Detect which cell encompasses the target text, then output its (X, Y) center coordinate. 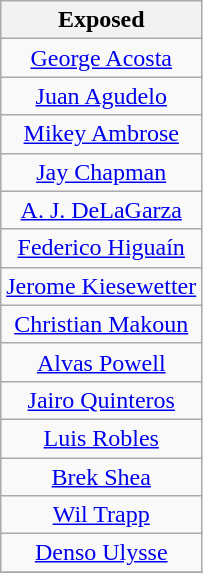
Exposed (102, 20)
Jay Chapman (102, 172)
Luis Robles (102, 438)
A. J. DeLaGarza (102, 210)
Brek Shea (102, 477)
Jerome Kiesewetter (102, 286)
Denso Ulysse (102, 553)
Christian Makoun (102, 324)
Wil Trapp (102, 515)
George Acosta (102, 58)
Juan Agudelo (102, 96)
Federico Higuaín (102, 248)
Mikey Ambrose (102, 134)
Jairo Quinteros (102, 400)
Alvas Powell (102, 362)
